Determine the (X, Y) coordinate at the center of the cell enclosing the given text.  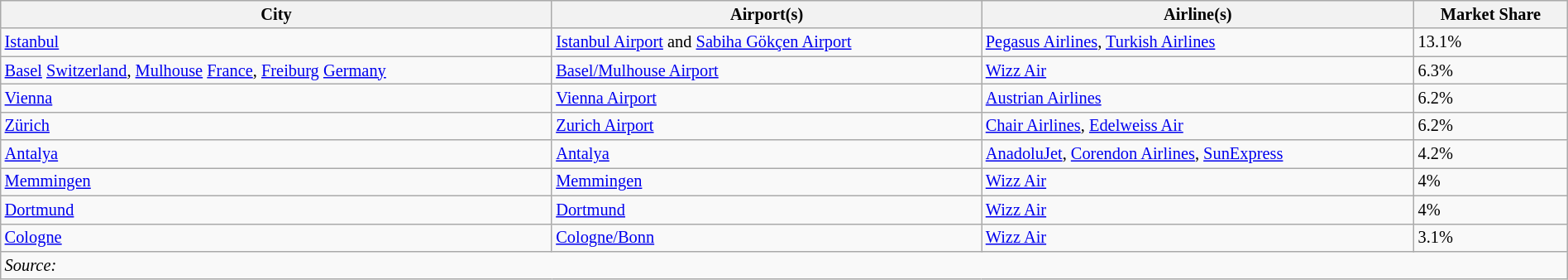
Airline(s) (1198, 14)
Zurich Airport (767, 126)
AnadoluJet, Corendon Airlines, SunExpress (1198, 154)
Vienna (276, 98)
4.2% (1491, 154)
6.3% (1491, 70)
City (276, 14)
13.1% (1491, 42)
Airport(s) (767, 14)
Istanbul Airport and Sabiha Gökçen Airport (767, 42)
Cologne/Bonn (767, 238)
Chair Airlines, Edelweiss Air (1198, 126)
Basel Switzerland, Mulhouse France, Freiburg Germany (276, 70)
Vienna Airport (767, 98)
Cologne (276, 238)
Austrian Airlines (1198, 98)
Source: (784, 265)
3.1% (1491, 238)
Pegasus Airlines, Turkish Airlines (1198, 42)
Basel/Mulhouse Airport (767, 70)
Market Share (1491, 14)
Zürich (276, 126)
Istanbul (276, 42)
